Locate the cell with the specified text and output its [x, y] center coordinate. 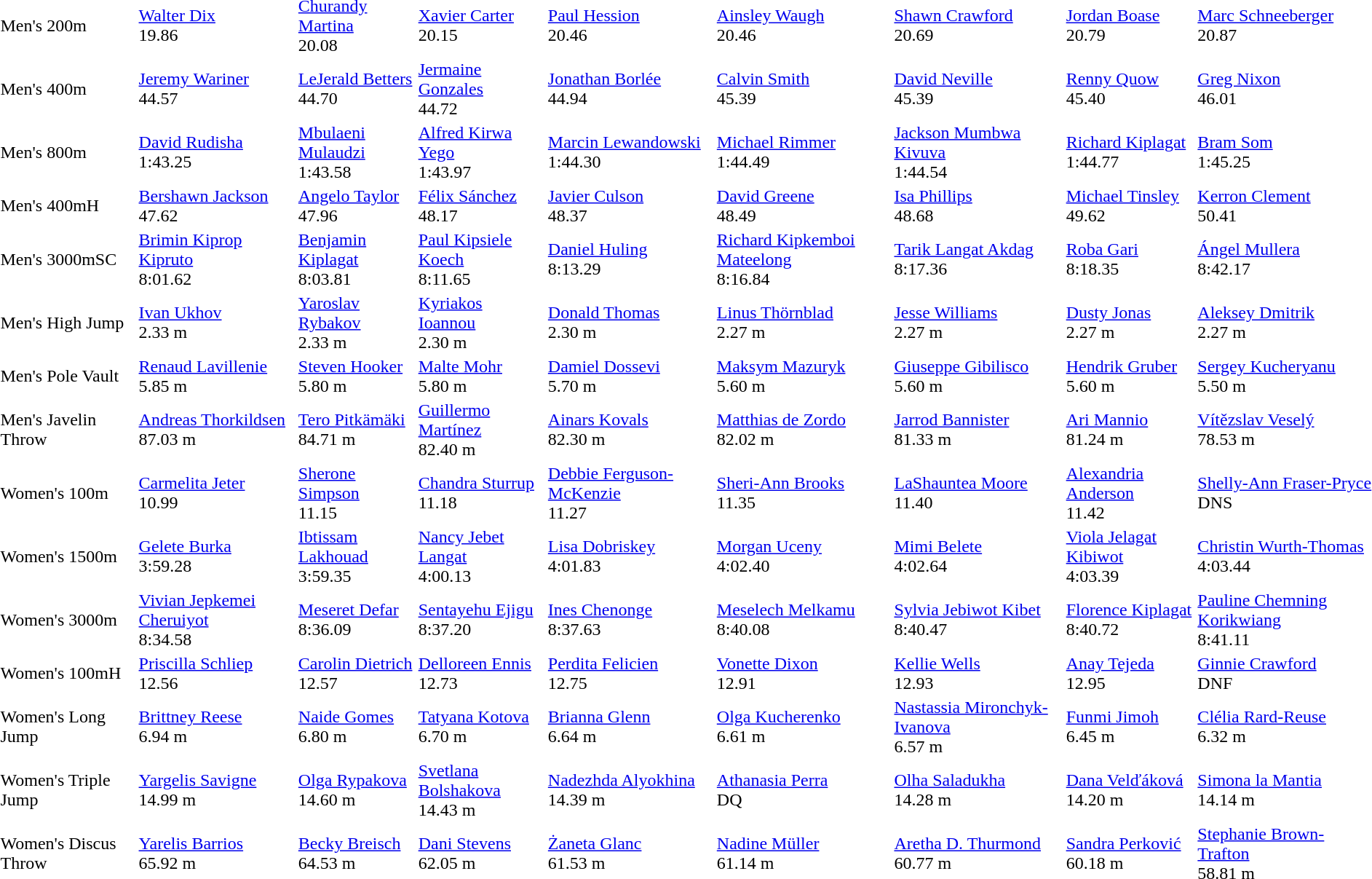
Delloreen Ennis 12.73 [480, 673]
Chandra Sturrup 11.18 [480, 493]
Richard Kipkemboi Mateelong 8:16.84 [804, 259]
Nastassia Mironchyk-Ivanova 6.57 m [978, 727]
Jesse Williams 2.27 m [978, 323]
Viola Jelagat Kibiwot 4:03.39 [1130, 556]
Olha Saladukha 14.28 m [978, 790]
Damiel Dossevi 5.70 m [630, 376]
Brianna Glenn 6.64 m [630, 727]
Jackson Mumbwa Kivuva 1:44.54 [978, 152]
Giuseppe Gibilisco 5.60 m [978, 376]
David Greene 48.49 [804, 205]
Carmelita Jeter 10.99 [216, 493]
Roba Gari 8:18.35 [1130, 259]
Félix Sánchez 48.17 [480, 205]
Gelete Burka 3:59.28 [216, 556]
Renaud Lavillenie 5.85 m [216, 376]
Ainars Kovals 82.30 m [630, 430]
Dana Velďáková 14.20 m [1130, 790]
Athanasia Perra DQ [804, 790]
Paul Kipsiele Koech 8:11.65 [480, 259]
Sylvia Jebiwot Kibet 8:40.47 [978, 620]
David Rudisha 1:43.25 [216, 152]
Michael Rimmer 1:44.49 [804, 152]
Andreas Thorkildsen 87.03 m [216, 430]
Sherone Simpson 11.15 [356, 493]
Ines Chenonge 8:37.63 [630, 620]
Svetlana Bolshakova 14.43 m [480, 790]
Jarrod Bannister 81.33 m [978, 430]
LaShauntea Moore 11.40 [978, 493]
Yaroslav Rybakov 2.33 m [356, 323]
Hendrik Gruber 5.60 m [1130, 376]
Guillermo Martínez 82.40 m [480, 430]
Ibtissam Lakhouad 3:59.35 [356, 556]
Maksym Mazuryk 5.60 m [804, 376]
Debbie Ferguson-McKenzie 11.27 [630, 493]
Ivan Ukhov 2.33 m [216, 323]
Sheri-Ann Brooks 11.35 [804, 493]
Calvin Smith 45.39 [804, 89]
Priscilla Schliep 12.56 [216, 673]
Florence Kiplagat 8:40.72 [1130, 620]
Marcin Lewandowski 1:44.30 [630, 152]
Donald Thomas 2.30 m [630, 323]
LeJerald Betters 44.70 [356, 89]
Tarik Langat Akdag 8:17.36 [978, 259]
Sentayehu Ejigu 8:37.20 [480, 620]
Ari Mannio 81.24 m [1130, 430]
Carolin Dietrich 12.57 [356, 673]
Vivian Jepkemei Cheruiyot 8:34.58 [216, 620]
Brittney Reese 6.94 m [216, 727]
Olga Kucherenko 6.61 m [804, 727]
Perdita Felicien 12.75 [630, 673]
Renny Quow 45.40 [1130, 89]
Mimi Belete 4:02.64 [978, 556]
Brimin Kiprop Kipruto 8:01.62 [216, 259]
Richard Kiplagat 1:44.77 [1130, 152]
Lisa Dobriskey 4:01.83 [630, 556]
Dusty Jonas 2.27 m [1130, 323]
Anay Tejeda 12.95 [1130, 673]
Kellie Wells 12.93 [978, 673]
Nadezhda Alyokhina 14.39 m [630, 790]
Bershawn Jackson 47.62 [216, 205]
Steven Hooker 5.80 m [356, 376]
Vonette Dixon 12.91 [804, 673]
Naide Gomes 6.80 m [356, 727]
Olga Rypakova 14.60 m [356, 790]
Matthias de Zordo 82.02 m [804, 430]
Nancy Jebet Langat 4:00.13 [480, 556]
Michael Tinsley 49.62 [1130, 205]
Daniel Huling 8:13.29 [630, 259]
Meseret Defar 8:36.09 [356, 620]
Angelo Taylor 47.96 [356, 205]
Kyriakos Ioannou 2.30 m [480, 323]
Mbulaeni Mulaudzi 1:43.58 [356, 152]
David Neville 45.39 [978, 89]
Morgan Uceny 4:02.40 [804, 556]
Javier Culson 48.37 [630, 205]
Meselech Melkamu 8:40.08 [804, 620]
Benjamin Kiplagat 8:03.81 [356, 259]
Yargelis Savigne 14.99 m [216, 790]
Jonathan Borlée 44.94 [630, 89]
Jermaine Gonzales 44.72 [480, 89]
Tero Pitkämäki 84.71 m [356, 430]
Alexandria Anderson 11.42 [1130, 493]
Alfred Kirwa Yego 1:43.97 [480, 152]
Tatyana Kotova 6.70 m [480, 727]
Funmi Jimoh 6.45 m [1130, 727]
Jeremy Wariner 44.57 [216, 89]
Linus Thörnblad 2.27 m [804, 323]
Isa Phillips 48.68 [978, 205]
Malte Mohr 5.80 m [480, 376]
